Scan for the cell matching the given text and deliver its (X, Y) coordinate at center. 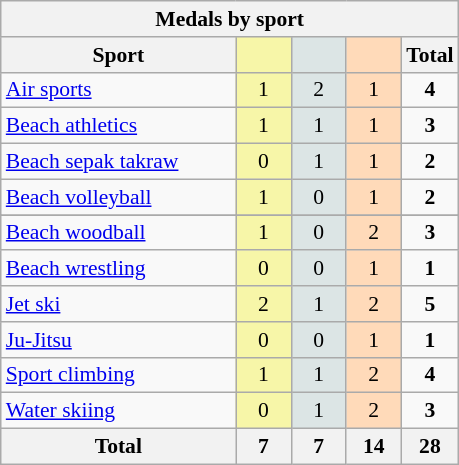
Ju-Jitsu (118, 340)
Sport climbing (118, 375)
Beach wrestling (118, 269)
14 (374, 447)
Beach sepak takraw (118, 162)
28 (430, 447)
5 (430, 304)
Air sports (118, 90)
Beach woodball (118, 233)
Sport (118, 55)
Beach athletics (118, 126)
Medals by sport (230, 19)
Beach volleyball (118, 197)
Water skiing (118, 411)
Jet ski (118, 304)
